Pinpoint the cell where the given text exists, returning its (X, Y) midpoint coordinate. 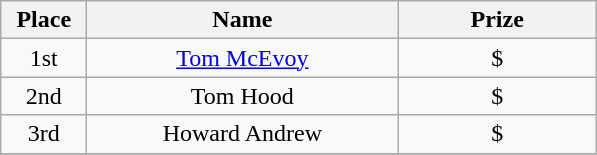
Prize (498, 20)
Tom McEvoy (242, 58)
3rd (44, 134)
Tom Hood (242, 96)
Name (242, 20)
Howard Andrew (242, 134)
2nd (44, 96)
Place (44, 20)
1st (44, 58)
